Scan for the cell matching the given text and deliver its (x, y) coordinate at center. 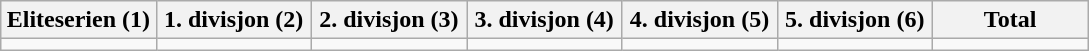
2. divisjon (3) (388, 20)
4. divisjon (5) (700, 20)
Eliteserien (1) (78, 20)
5. divisjon (6) (854, 20)
1. divisjon (2) (234, 20)
Total (1010, 20)
3. divisjon (4) (544, 20)
